Output the (x, y) coordinate of the center of the cell containing the given text.  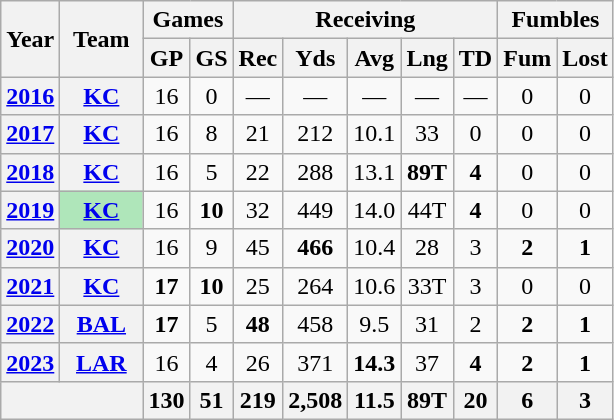
Rec (258, 58)
Games (188, 20)
458 (316, 324)
GP (166, 58)
14.3 (374, 362)
2020 (30, 248)
Lost (585, 58)
10.4 (374, 248)
32 (258, 210)
Yds (316, 58)
BAL (102, 324)
48 (258, 324)
Receiving (366, 20)
8 (212, 134)
25 (258, 286)
Lng (427, 58)
2017 (30, 134)
449 (316, 210)
219 (258, 400)
Year (30, 39)
LAR (102, 362)
26 (258, 362)
20 (475, 400)
2018 (30, 172)
288 (316, 172)
37 (427, 362)
2019 (30, 210)
Fum (528, 58)
2021 (30, 286)
2023 (30, 362)
Team (102, 39)
2022 (30, 324)
264 (316, 286)
33 (427, 134)
130 (166, 400)
6 (528, 400)
Fumbles (556, 20)
212 (316, 134)
466 (316, 248)
11.5 (374, 400)
33T (427, 286)
371 (316, 362)
51 (212, 400)
9.5 (374, 324)
14.0 (374, 210)
2016 (30, 96)
21 (258, 134)
45 (258, 248)
10.6 (374, 286)
22 (258, 172)
13.1 (374, 172)
28 (427, 248)
TD (475, 58)
2,508 (316, 400)
Avg (374, 58)
GS (212, 58)
31 (427, 324)
44T (427, 210)
9 (212, 248)
10.1 (374, 134)
